Find where the given text appears and provide that cell's center as (x, y) coordinate. 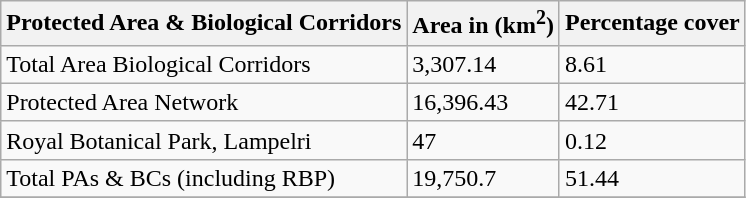
42.71 (652, 102)
Total Area Biological Corridors (204, 64)
19,750.7 (484, 178)
0.12 (652, 140)
51.44 (652, 178)
Area in (km2) (484, 24)
Protected Area Network (204, 102)
8.61 (652, 64)
16,396.43 (484, 102)
Royal Botanical Park, Lampelri (204, 140)
Total PAs & BCs (including RBP) (204, 178)
Protected Area & Biological Corridors (204, 24)
Percentage cover (652, 24)
47 (484, 140)
3,307.14 (484, 64)
